Determine the (X, Y) coordinate at the center of the cell enclosing the given text.  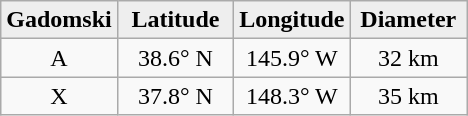
148.3° W (292, 96)
Gadomski (59, 20)
37.8° N (175, 96)
A (59, 58)
38.6° N (175, 58)
32 km (408, 58)
X (59, 96)
35 km (408, 96)
Diameter (408, 20)
Latitude (175, 20)
145.9° W (292, 58)
Longitude (292, 20)
